Return the (X, Y) coordinate for the center point of the cell that contains the specified text.  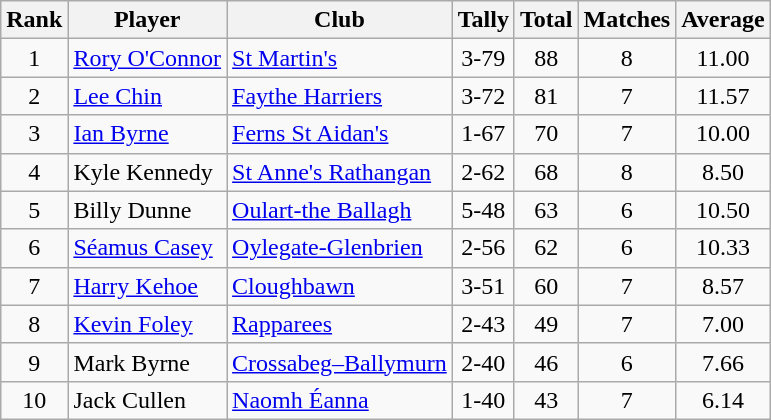
Faythe Harriers (340, 96)
Kevin Foley (148, 324)
1-40 (483, 400)
Rapparees (340, 324)
9 (34, 362)
5 (34, 210)
10 (34, 400)
7.66 (724, 362)
2-43 (483, 324)
10.50 (724, 210)
Kyle Kennedy (148, 172)
2 (34, 96)
10.00 (724, 134)
11.57 (724, 96)
Rank (34, 20)
Club (340, 20)
Tally (483, 20)
6.14 (724, 400)
4 (34, 172)
2-62 (483, 172)
5-48 (483, 210)
46 (546, 362)
2-40 (483, 362)
Player (148, 20)
60 (546, 286)
Harry Kehoe (148, 286)
49 (546, 324)
Lee Chin (148, 96)
Jack Cullen (148, 400)
Oulart-the Ballagh (340, 210)
63 (546, 210)
Ferns St Aidan's (340, 134)
10.33 (724, 248)
1 (34, 58)
Ian Byrne (148, 134)
7.00 (724, 324)
Billy Dunne (148, 210)
62 (546, 248)
Cloughbawn (340, 286)
Rory O'Connor (148, 58)
3-72 (483, 96)
2-56 (483, 248)
Crossabeg–Ballymurn (340, 362)
St Anne's Rathangan (340, 172)
3 (34, 134)
Naomh Éanna (340, 400)
3-51 (483, 286)
Oylegate-Glenbrien (340, 248)
70 (546, 134)
Mark Byrne (148, 362)
88 (546, 58)
43 (546, 400)
11.00 (724, 58)
1-67 (483, 134)
Total (546, 20)
8.57 (724, 286)
3-79 (483, 58)
St Martin's (340, 58)
Average (724, 20)
68 (546, 172)
Séamus Casey (148, 248)
81 (546, 96)
Matches (627, 20)
8.50 (724, 172)
